Return (x, y) of the center of cell containing provided text 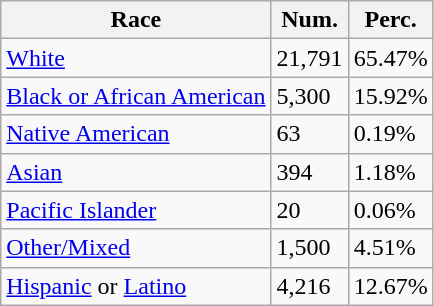
Hispanic or Latino (136, 286)
5,300 (310, 96)
1,500 (310, 248)
0.06% (390, 210)
4.51% (390, 248)
Pacific Islander (136, 210)
Native American (136, 134)
63 (310, 134)
65.47% (390, 58)
0.19% (390, 134)
21,791 (310, 58)
Other/Mixed (136, 248)
Asian (136, 172)
White (136, 58)
Perc. (390, 20)
394 (310, 172)
15.92% (390, 96)
12.67% (390, 286)
20 (310, 210)
Num. (310, 20)
Black or African American (136, 96)
4,216 (310, 286)
1.18% (390, 172)
Race (136, 20)
